Detect which cell encompasses the target text, then output its [X, Y] center coordinate. 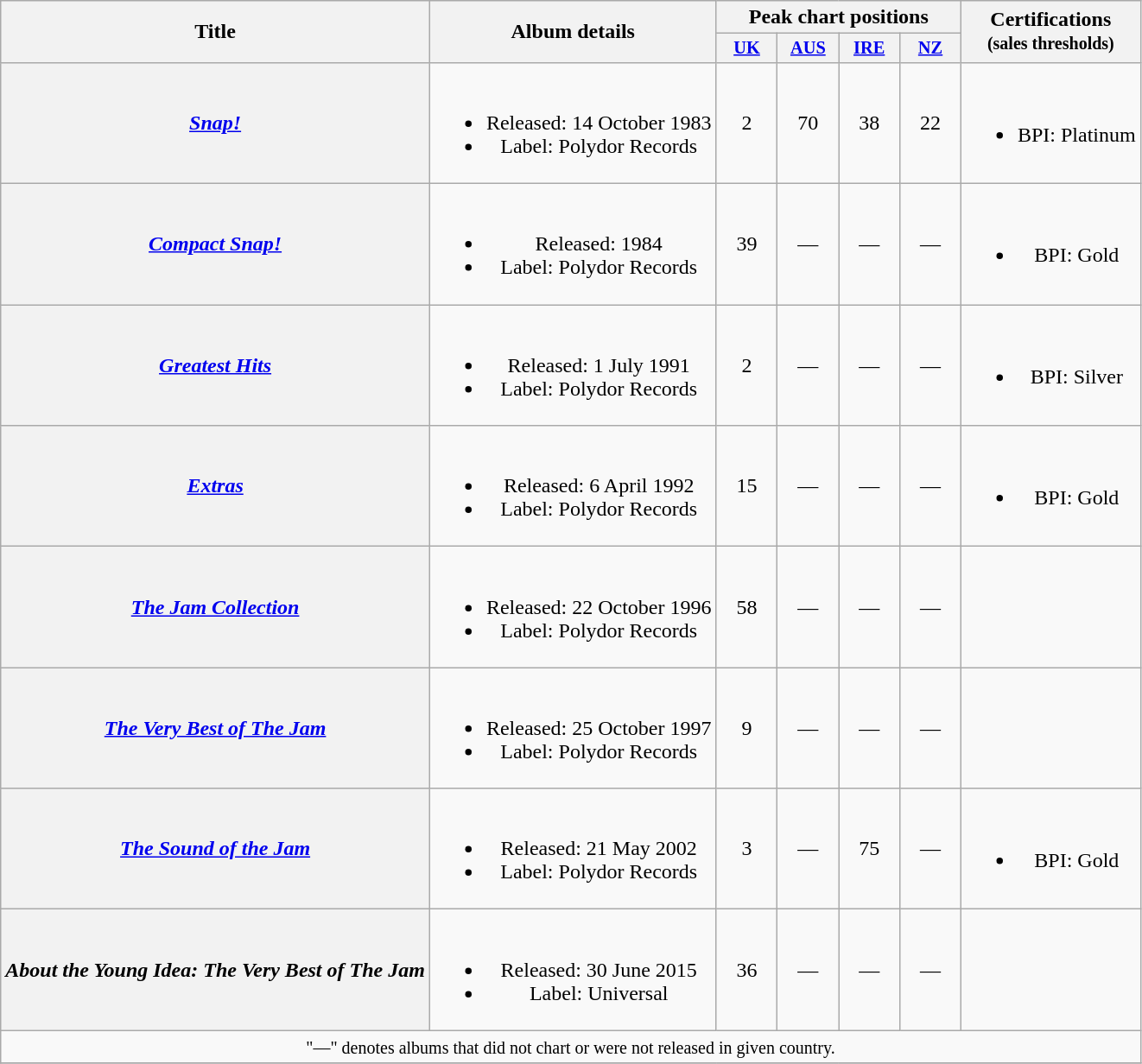
The Jam Collection [216, 607]
Released: 21 May 2002Label: Polydor Records [573, 849]
About the Young Idea: The Very Best of The Jam [216, 970]
39 [746, 244]
Greatest Hits [216, 365]
Released: 14 October 1983Label: Polydor Records [573, 123]
58 [746, 607]
IRE [869, 48]
"—" denotes albums that did not chart or were not released in given country. [570, 1047]
36 [746, 970]
BPI: Silver [1050, 365]
UK [746, 48]
22 [931, 123]
3 [746, 849]
Released: 30 June 2015Label: Universal [573, 970]
Extras [216, 486]
Compact Snap! [216, 244]
The Sound of the Jam [216, 849]
75 [869, 849]
Released: 6 April 1992Label: Polydor Records [573, 486]
AUS [809, 48]
Certifications(sales thresholds) [1050, 32]
Released: 22 October 1996Label: Polydor Records [573, 607]
The Very Best of The Jam [216, 728]
Released: 25 October 1997Label: Polydor Records [573, 728]
BPI: Platinum [1050, 123]
Album details [573, 32]
70 [809, 123]
NZ [931, 48]
9 [746, 728]
Released: 1984Label: Polydor Records [573, 244]
38 [869, 123]
Released: 1 July 1991Label: Polydor Records [573, 365]
Snap! [216, 123]
Peak chart positions [838, 17]
15 [746, 486]
Title [216, 32]
